Return the (x, y) coordinate for the center point of the cell that contains the specified text.  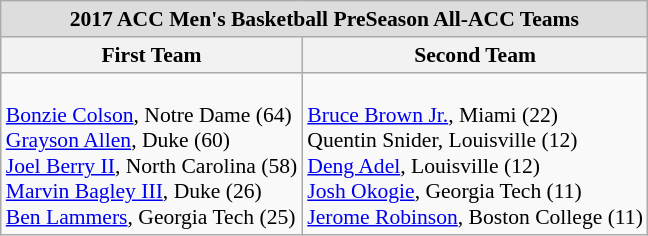
2017 ACC Men's Basketball PreSeason All-ACC Teams (324, 19)
First Team (152, 55)
Second Team (475, 55)
